Provide the [x, y] coordinate of the cell's center where the given text is located.  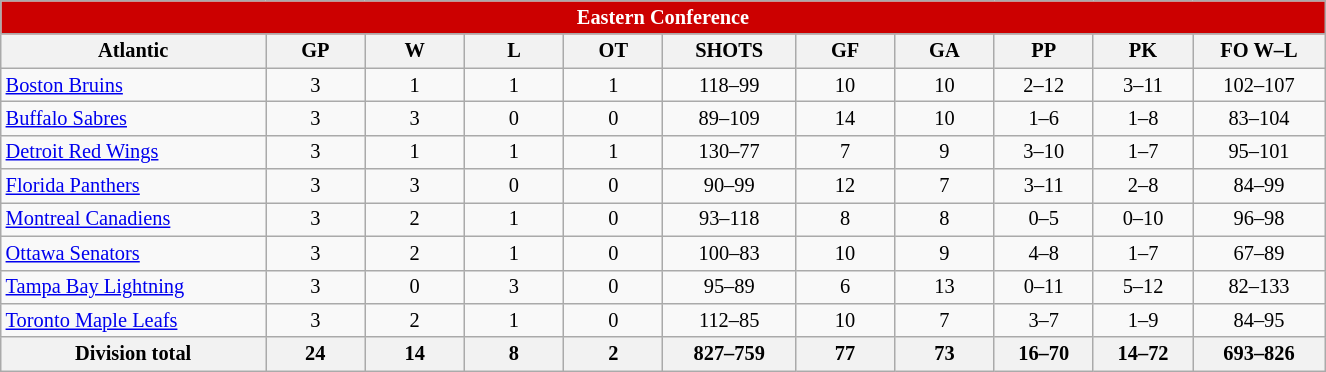
GA [944, 51]
1–6 [1044, 118]
Montreal Canadiens [134, 219]
77 [844, 354]
89–109 [729, 118]
24 [316, 354]
3–7 [1044, 320]
83–104 [1260, 118]
16–70 [1044, 354]
Ottawa Senators [134, 253]
12 [844, 186]
102–107 [1260, 85]
3–10 [1044, 152]
L [514, 51]
693–826 [1260, 354]
FO W–L [1260, 51]
PK [1142, 51]
Atlantic [134, 51]
90–99 [729, 186]
Division total [134, 354]
GP [316, 51]
0–11 [1044, 287]
13 [944, 287]
0–10 [1142, 219]
2–8 [1142, 186]
82–133 [1260, 287]
Florida Panthers [134, 186]
GF [844, 51]
1–9 [1142, 320]
1–8 [1142, 118]
5–12 [1142, 287]
73 [944, 354]
Detroit Red Wings [134, 152]
827–759 [729, 354]
6 [844, 287]
130–77 [729, 152]
Eastern Conference [663, 17]
Boston Bruins [134, 85]
SHOTS [729, 51]
W [414, 51]
0–5 [1044, 219]
93–118 [729, 219]
95–89 [729, 287]
100–83 [729, 253]
118–99 [729, 85]
112–85 [729, 320]
PP [1044, 51]
67–89 [1260, 253]
95–101 [1260, 152]
Buffalo Sabres [134, 118]
OT [614, 51]
Tampa Bay Lightning [134, 287]
4–8 [1044, 253]
96–98 [1260, 219]
Toronto Maple Leafs [134, 320]
84–95 [1260, 320]
2–12 [1044, 85]
84–99 [1260, 186]
14–72 [1142, 354]
